Output the (X, Y) coordinate of the center of the cell containing the given text.  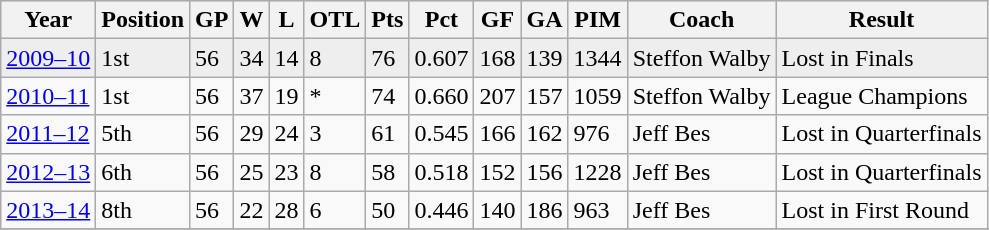
76 (388, 58)
3 (335, 134)
152 (498, 172)
2013–14 (48, 210)
156 (544, 172)
23 (286, 172)
963 (598, 210)
25 (252, 172)
Lost in Finals (882, 58)
29 (252, 134)
0.446 (442, 210)
14 (286, 58)
Position (143, 20)
186 (544, 210)
GA (544, 20)
58 (388, 172)
8th (143, 210)
0.518 (442, 172)
139 (544, 58)
34 (252, 58)
22 (252, 210)
0.545 (442, 134)
166 (498, 134)
League Champions (882, 96)
976 (598, 134)
0.660 (442, 96)
GF (498, 20)
28 (286, 210)
5th (143, 134)
2011–12 (48, 134)
0.607 (442, 58)
1344 (598, 58)
OTL (335, 20)
2009–10 (48, 58)
157 (544, 96)
Pct (442, 20)
6th (143, 172)
2010–11 (48, 96)
19 (286, 96)
37 (252, 96)
1059 (598, 96)
GP (212, 20)
162 (544, 134)
Lost in First Round (882, 210)
Coach (702, 20)
Pts (388, 20)
* (335, 96)
61 (388, 134)
168 (498, 58)
W (252, 20)
140 (498, 210)
Year (48, 20)
PIM (598, 20)
6 (335, 210)
50 (388, 210)
L (286, 20)
207 (498, 96)
24 (286, 134)
74 (388, 96)
2012–13 (48, 172)
1228 (598, 172)
Result (882, 20)
